Detect which cell encompasses the target text, then output its (x, y) center coordinate. 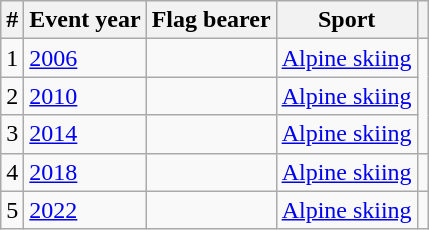
Flag bearer (211, 20)
Event year (85, 20)
# (12, 20)
1 (12, 58)
2018 (85, 172)
4 (12, 172)
2022 (85, 210)
2006 (85, 58)
2 (12, 96)
2010 (85, 96)
3 (12, 134)
5 (12, 210)
2014 (85, 134)
Sport (346, 20)
